Detect which cell encompasses the target text, then output its [x, y] center coordinate. 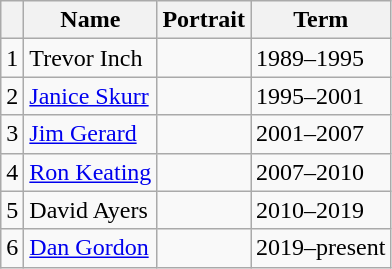
3 [12, 134]
David Ayers [90, 210]
Ron Keating [90, 172]
2001–2007 [321, 134]
2010–2019 [321, 210]
2007–2010 [321, 172]
Dan Gordon [90, 248]
2019–present [321, 248]
4 [12, 172]
Name [90, 20]
1989–1995 [321, 58]
Jim Gerard [90, 134]
2 [12, 96]
1995–2001 [321, 96]
5 [12, 210]
Trevor Inch [90, 58]
Portrait [204, 20]
Term [321, 20]
1 [12, 58]
Janice Skurr [90, 96]
6 [12, 248]
